For the text-containing cell, return its midpoint in [x, y] coordinate format. 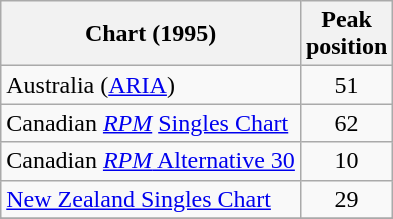
Peakposition [346, 34]
Canadian RPM Singles Chart [151, 123]
29 [346, 199]
10 [346, 161]
Australia (ARIA) [151, 85]
Chart (1995) [151, 34]
51 [346, 85]
New Zealand Singles Chart [151, 199]
62 [346, 123]
Canadian RPM Alternative 30 [151, 161]
